Return (x, y) of the center of cell containing provided text 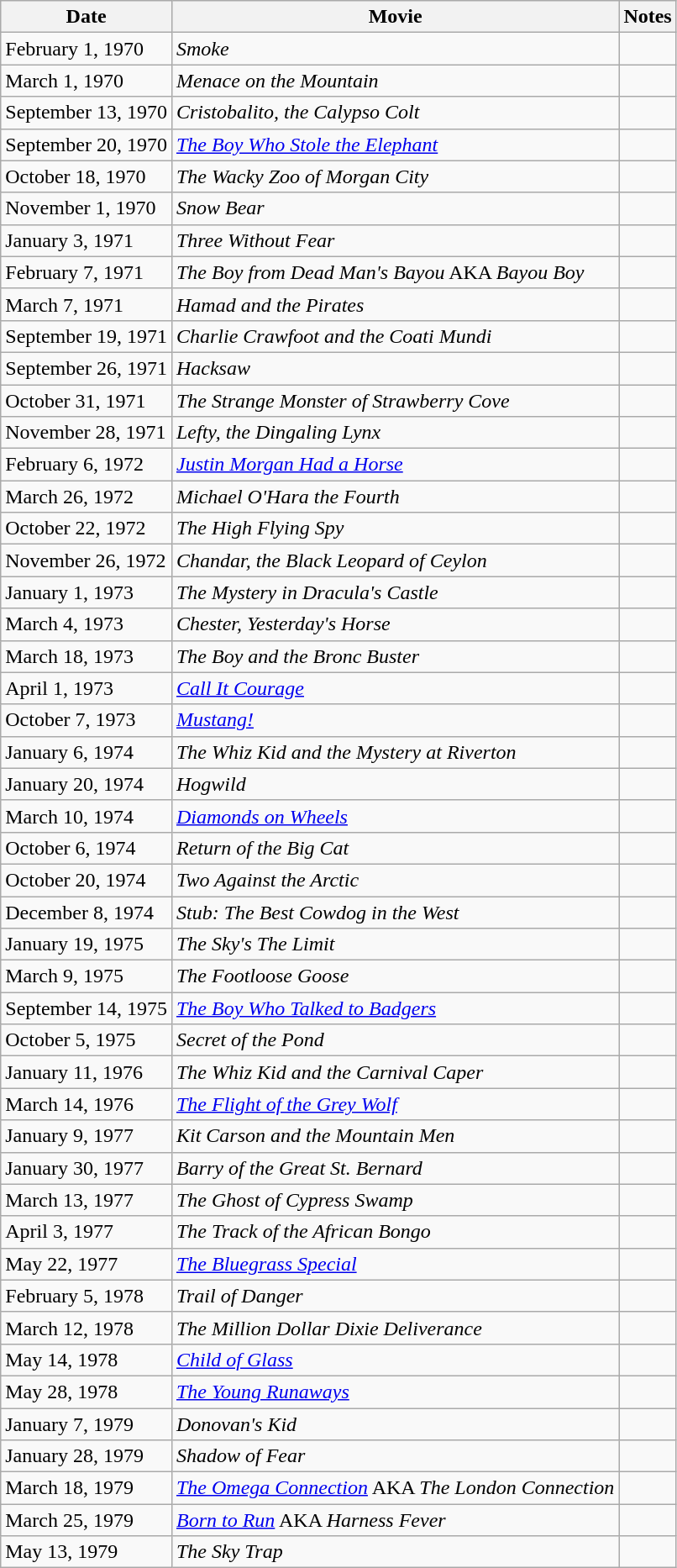
Call It Courage (395, 688)
March 12, 1978 (87, 1328)
Hogwild (395, 784)
May 14, 1978 (87, 1360)
Diamonds on Wheels (395, 816)
Chandar, the Black Leopard of Ceylon (395, 560)
October 5, 1975 (87, 1040)
The Sky's The Limit (395, 944)
September 13, 1970 (87, 113)
September 26, 1971 (87, 368)
January 3, 1971 (87, 240)
Two Against the Arctic (395, 880)
May 28, 1978 (87, 1392)
March 4, 1973 (87, 624)
The Footloose Goose (395, 976)
March 1, 1970 (87, 81)
The Bluegrass Special (395, 1264)
March 18, 1973 (87, 656)
Kit Carson and the Mountain Men (395, 1136)
November 28, 1971 (87, 433)
March 18, 1979 (87, 1488)
Stub: The Best Cowdog in the West (395, 912)
Justin Morgan Had a Horse (395, 465)
April 1, 1973 (87, 688)
October 31, 1971 (87, 401)
October 22, 1972 (87, 529)
February 1, 1970 (87, 49)
January 6, 1974 (87, 752)
January 7, 1979 (87, 1424)
The Boy Who Talked to Badgers (395, 1008)
November 26, 1972 (87, 560)
March 9, 1975 (87, 976)
Chester, Yesterday's Horse (395, 624)
Shadow of Fear (395, 1456)
January 28, 1979 (87, 1456)
Three Without Fear (395, 240)
Barry of the Great St. Bernard (395, 1168)
January 30, 1977 (87, 1168)
January 11, 1976 (87, 1072)
October 20, 1974 (87, 880)
January 19, 1975 (87, 944)
March 10, 1974 (87, 816)
The Whiz Kid and the Mystery at Riverton (395, 752)
February 7, 1971 (87, 272)
March 26, 1972 (87, 497)
The Boy from Dead Man's Bayou AKA Bayou Boy (395, 272)
Born to Run AKA Harness Fever (395, 1520)
The Boy Who Stole the Elephant (395, 145)
The Whiz Kid and the Carnival Caper (395, 1072)
Donovan's Kid (395, 1424)
February 6, 1972 (87, 465)
January 1, 1973 (87, 592)
Return of the Big Cat (395, 848)
May 22, 1977 (87, 1264)
The Sky Trap (395, 1552)
March 14, 1976 (87, 1104)
Child of Glass (395, 1360)
September 19, 1971 (87, 336)
The Wacky Zoo of Morgan City (395, 176)
Hamad and the Pirates (395, 304)
The Omega Connection AKA The London Connection (395, 1488)
Hacksaw (395, 368)
The Ghost of Cypress Swamp (395, 1200)
January 9, 1977 (87, 1136)
Lefty, the Dingaling Lynx (395, 433)
Menace on the Mountain (395, 81)
The Track of the African Bongo (395, 1232)
The Young Runaways (395, 1392)
November 1, 1970 (87, 208)
Notes (648, 17)
March 13, 1977 (87, 1200)
Charlie Crawfoot and the Coati Mundi (395, 336)
May 13, 1979 (87, 1552)
Cristobalito, the Calypso Colt (395, 113)
September 14, 1975 (87, 1008)
The Million Dollar Dixie Deliverance (395, 1328)
February 5, 1978 (87, 1296)
The Boy and the Bronc Buster (395, 656)
March 25, 1979 (87, 1520)
Mustang! (395, 720)
The Strange Monster of Strawberry Cove (395, 401)
March 7, 1971 (87, 304)
Michael O'Hara the Fourth (395, 497)
The Mystery in Dracula's Castle (395, 592)
December 8, 1974 (87, 912)
The High Flying Spy (395, 529)
September 20, 1970 (87, 145)
Date (87, 17)
Trail of Danger (395, 1296)
October 7, 1973 (87, 720)
Secret of the Pond (395, 1040)
January 20, 1974 (87, 784)
The Flight of the Grey Wolf (395, 1104)
Smoke (395, 49)
Snow Bear (395, 208)
October 6, 1974 (87, 848)
April 3, 1977 (87, 1232)
Movie (395, 17)
October 18, 1970 (87, 176)
